Find where the given text appears and provide that cell's center as (X, Y) coordinate. 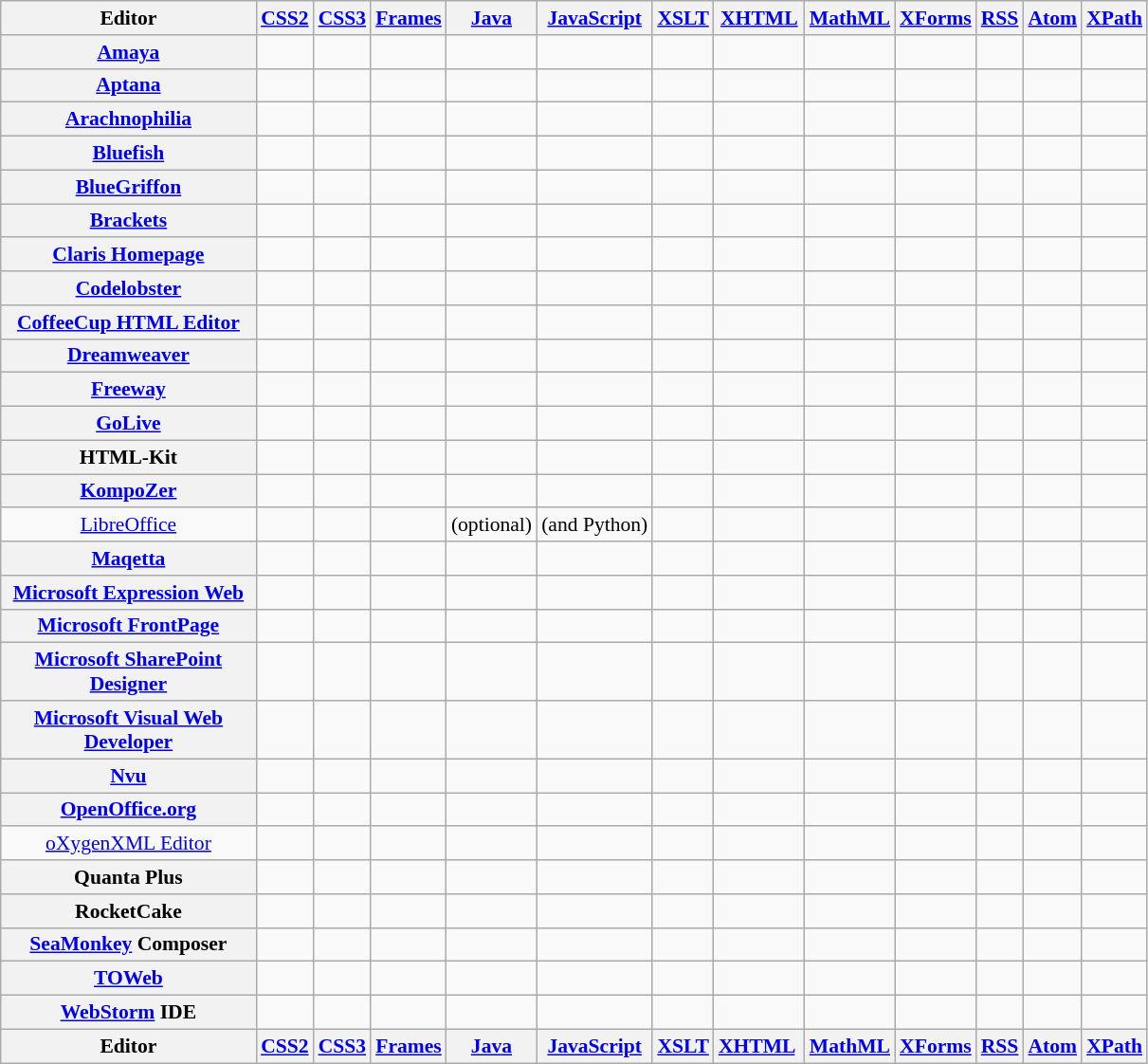
LibreOffice (129, 525)
Dreamweaver (129, 356)
GoLive (129, 424)
Microsoft SharePoint Designer (129, 671)
Maqetta (129, 559)
SeaMonkey Composer (129, 945)
Amaya (129, 52)
BlueGriffon (129, 187)
Bluefish (129, 154)
Nvu (129, 776)
Aptana (129, 85)
OpenOffice.org (129, 810)
CoffeeCup HTML Editor (129, 322)
Microsoft Visual Web Developer (129, 730)
Arachnophilia (129, 119)
HTML-Kit (129, 457)
Claris Homepage (129, 255)
Codelobster (129, 288)
RocketCake (129, 911)
oXygenXML Editor (129, 844)
Microsoft Expression Web (129, 593)
(and Python) (594, 525)
Freeway (129, 390)
KompoZer (129, 491)
Brackets (129, 221)
(optional) (491, 525)
WebStorm IDE (129, 1013)
Quanta Plus (129, 877)
Microsoft FrontPage (129, 626)
TOWeb (129, 979)
